Find where the given text appears and provide that cell's center as (x, y) coordinate. 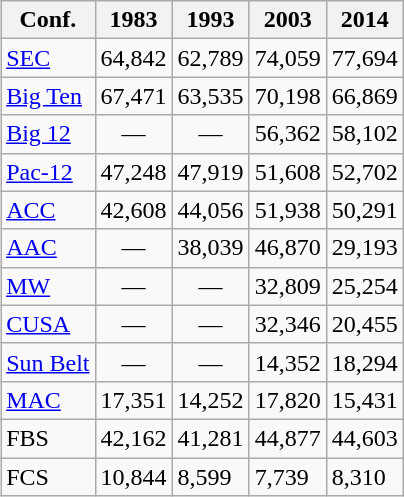
62,789 (210, 58)
18,294 (364, 362)
64,842 (134, 58)
47,919 (210, 172)
74,059 (288, 58)
Conf. (48, 20)
44,056 (210, 210)
FCS (48, 477)
42,608 (134, 210)
50,291 (364, 210)
58,102 (364, 134)
44,877 (288, 438)
1983 (134, 20)
25,254 (364, 286)
52,702 (364, 172)
Sun Belt (48, 362)
46,870 (288, 248)
56,362 (288, 134)
ACC (48, 210)
7,739 (288, 477)
Big Ten (48, 96)
70,198 (288, 96)
44,603 (364, 438)
42,162 (134, 438)
51,608 (288, 172)
AAC (48, 248)
38,039 (210, 248)
15,431 (364, 400)
14,352 (288, 362)
CUSA (48, 324)
17,820 (288, 400)
66,869 (364, 96)
67,471 (134, 96)
32,346 (288, 324)
51,938 (288, 210)
17,351 (134, 400)
Pac-12 (48, 172)
20,455 (364, 324)
14,252 (210, 400)
1993 (210, 20)
8,599 (210, 477)
10,844 (134, 477)
29,193 (364, 248)
63,535 (210, 96)
32,809 (288, 286)
2003 (288, 20)
FBS (48, 438)
Big 12 (48, 134)
SEC (48, 58)
MAC (48, 400)
77,694 (364, 58)
2014 (364, 20)
41,281 (210, 438)
47,248 (134, 172)
8,310 (364, 477)
MW (48, 286)
